Output the (X, Y) coordinate of the center of the cell containing the given text.  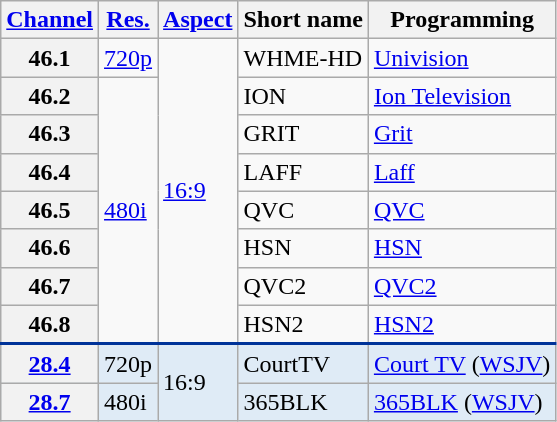
46.6 (50, 248)
Short name (303, 20)
Programming (462, 20)
46.2 (50, 96)
CourtTV (303, 364)
Grit (462, 134)
ION (303, 96)
Channel (50, 20)
46.1 (50, 58)
46.4 (50, 172)
28.7 (50, 402)
GRIT (303, 134)
46.8 (50, 324)
LAFF (303, 172)
Aspect (198, 20)
46.7 (50, 286)
Court TV (WSJV) (462, 364)
46.5 (50, 210)
Res. (128, 20)
Univision (462, 58)
Ion Television (462, 96)
Laff (462, 172)
365BLK (303, 402)
46.3 (50, 134)
365BLK (WSJV) (462, 402)
WHME-HD (303, 58)
28.4 (50, 364)
